Return (X, Y) of the center of cell containing provided text 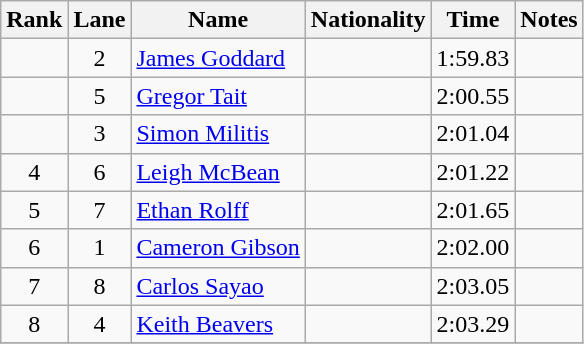
2:03.29 (473, 324)
2:02.00 (473, 248)
2:01.04 (473, 134)
2 (100, 58)
2:01.22 (473, 172)
3 (100, 134)
1:59.83 (473, 58)
Keith Beavers (218, 324)
Lane (100, 20)
Nationality (368, 20)
2:00.55 (473, 96)
Name (218, 20)
Leigh McBean (218, 172)
1 (100, 248)
Notes (549, 20)
Ethan Rolff (218, 210)
2:01.65 (473, 210)
James Goddard (218, 58)
Rank (34, 20)
Cameron Gibson (218, 248)
Gregor Tait (218, 96)
Carlos Sayao (218, 286)
Simon Militis (218, 134)
Time (473, 20)
2:03.05 (473, 286)
